Extract the (X, Y) coordinate from the center of the cell holding the provided text.  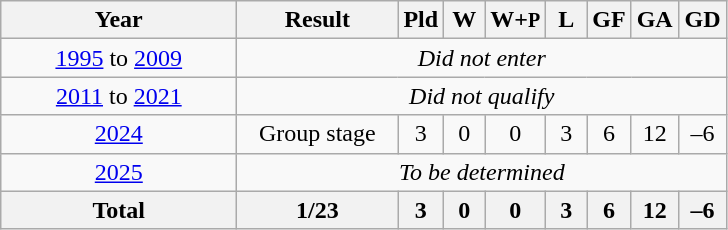
Total (119, 210)
Group stage (318, 134)
To be determined (482, 172)
2024 (119, 134)
W+P (516, 20)
GA (654, 20)
GF (609, 20)
2025 (119, 172)
Pld (421, 20)
Year (119, 20)
1995 to 2009 (119, 58)
Did not qualify (482, 96)
L (566, 20)
Result (318, 20)
1/23 (318, 210)
Did not enter (482, 58)
W (464, 20)
GD (702, 20)
2011 to 2021 (119, 96)
